From the cell containing the given text, extract its center point as (x, y) coordinate. 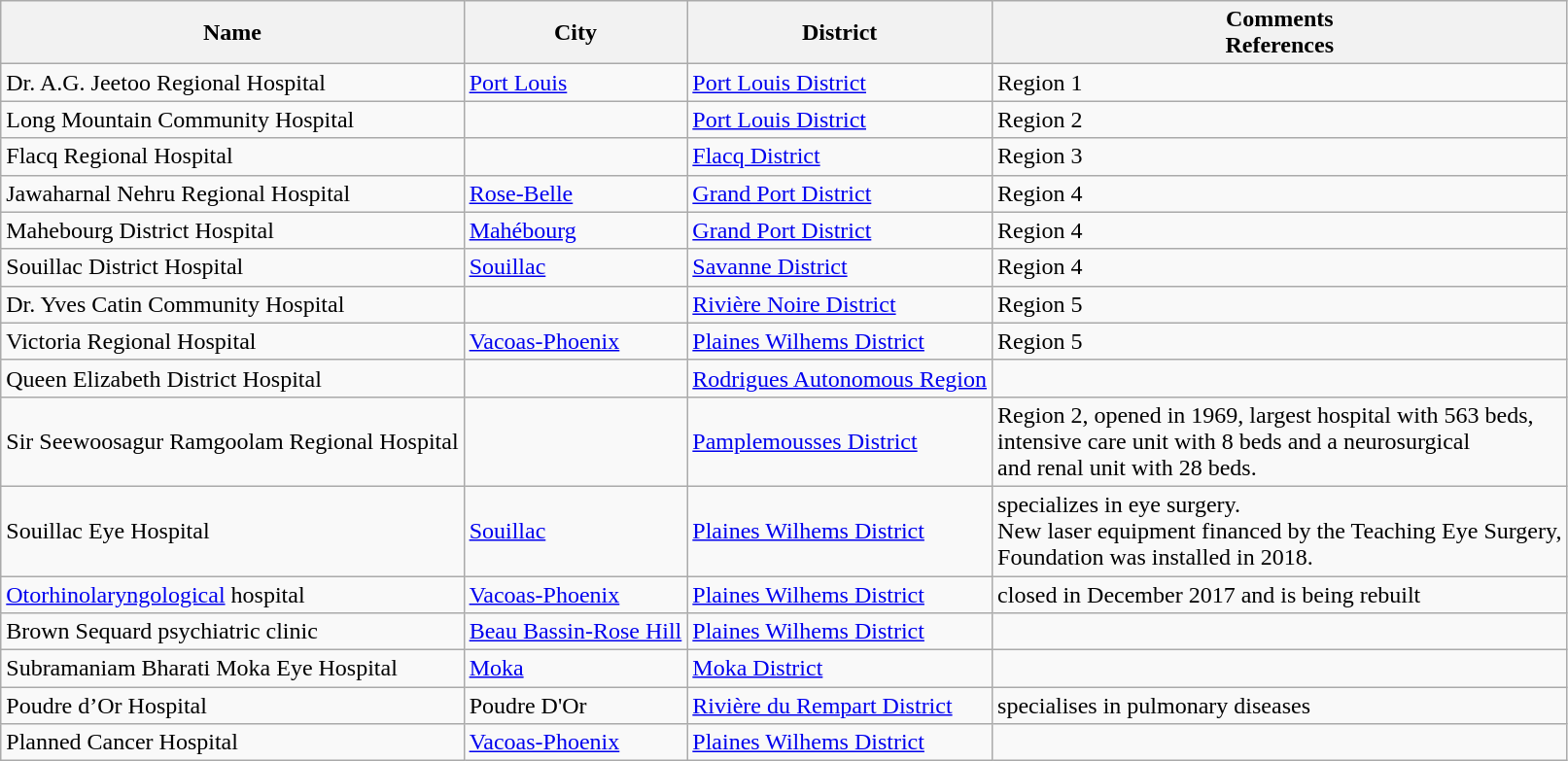
Rivière Noire District (840, 304)
Queen Elizabeth District Hospital (232, 378)
Rose-Belle (575, 193)
specializes in eye surgery. New laser equipment financed by the Teaching Eye Surgery, Foundation was installed in 2018. (1279, 531)
CommentsReferences (1279, 33)
Souillac Eye Hospital (232, 531)
Brown Sequard psychiatric clinic (232, 632)
Beau Bassin-Rose Hill (575, 632)
Subramaniam Bharati Moka Eye Hospital (232, 669)
Rivière du Rempart District (840, 706)
Name (232, 33)
Long Mountain Community Hospital (232, 120)
Mahébourg (575, 230)
Planned Cancer Hospital (232, 743)
Dr. A.G. Jeetoo Regional Hospital (232, 83)
Pamplemousses District (840, 441)
Mahebourg District Hospital (232, 230)
Victoria Regional Hospital (232, 341)
Moka District (840, 669)
Jawaharnal Nehru Regional Hospital (232, 193)
Region 2, opened in 1969, largest hospital with 563 beds, intensive care unit with 8 beds and a neurosurgical and renal unit with 28 beds. (1279, 441)
Poudre d’Or Hospital (232, 706)
Souillac District Hospital (232, 267)
specialises in pulmonary diseases (1279, 706)
Region 1 (1279, 83)
Sir Seewoosagur Ramgoolam Regional Hospital (232, 441)
Moka (575, 669)
Poudre D'Or (575, 706)
Flacq Regional Hospital (232, 156)
Port Louis (575, 83)
Rodrigues Autonomous Region (840, 378)
Dr. Yves Catin Community Hospital (232, 304)
District (840, 33)
City (575, 33)
Otorhinolaryngological hospital (232, 594)
closed in December 2017 and is being rebuilt (1279, 594)
Flacq District (840, 156)
Region 2 (1279, 120)
Region 3 (1279, 156)
Savanne District (840, 267)
